Return the [x, y] coordinate for the center point of the cell that contains the specified text.  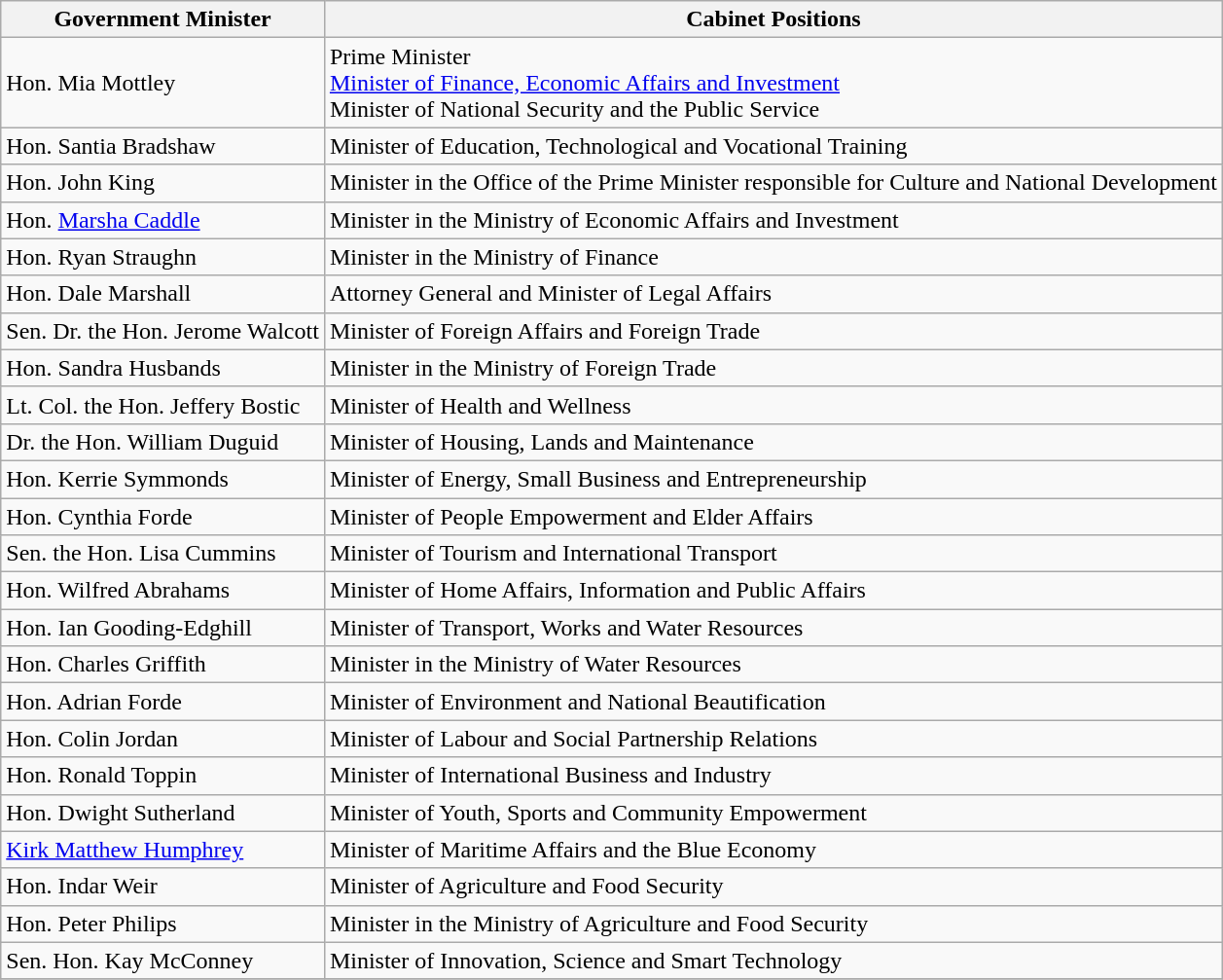
Hon. Colin Jordan [163, 739]
Hon. Peter Philips [163, 924]
Minister in the Office of the Prime Minister responsible for Culture and National Development [773, 183]
Hon. Mia Mottley [163, 83]
Hon. Adrian Forde [163, 702]
Minister of Health and Wellness [773, 405]
Minister of Labour and Social Partnership Relations [773, 739]
Minister of Housing, Lands and Maintenance [773, 442]
Minister of Innovation, Science and Smart Technology [773, 961]
Minister of Environment and National Beautification [773, 702]
Minister of International Business and Industry [773, 776]
Minister in the Ministry of Agriculture and Food Security [773, 924]
Hon. Marsha Caddle [163, 220]
Minister of Energy, Small Business and Entrepreneurship [773, 479]
Hon. Dwight Sutherland [163, 813]
Hon. Dale Marshall [163, 294]
Minister of Tourism and International Transport [773, 554]
Minister of Transport, Works and Water Resources [773, 628]
Cabinet Positions [773, 19]
Hon. Ryan Straughn [163, 257]
Hon. Ian Gooding-Edghill [163, 628]
Hon. Kerrie Symmonds [163, 479]
Sen. the Hon. Lisa Cummins [163, 554]
Hon. Wilfred Abrahams [163, 591]
Minister of Education, Technological and Vocational Training [773, 146]
Minister of Maritime Affairs and the Blue Economy [773, 850]
Minister in the Ministry of Finance [773, 257]
Hon. Ronald Toppin [163, 776]
Lt. Col. the Hon. Jeffery Bostic [163, 405]
Minister in the Ministry of Economic Affairs and Investment [773, 220]
Hon. Cynthia Forde [163, 517]
Sen. Dr. the Hon. Jerome Walcott [163, 331]
Hon. Santia Bradshaw [163, 146]
Minister of People Empowerment and Elder Affairs [773, 517]
Minister of Youth, Sports and Community Empowerment [773, 813]
Sen. Hon. Kay McConney [163, 961]
Dr. the Hon. William Duguid [163, 442]
Hon. John King [163, 183]
Prime MinisterMinister of Finance, Economic Affairs and InvestmentMinister of National Security and the Public Service [773, 83]
Minister of Agriculture and Food Security [773, 887]
Attorney General and Minister of Legal Affairs [773, 294]
Minister in the Ministry of Water Resources [773, 665]
Hon. Charles Griffith [163, 665]
Kirk Matthew Humphrey [163, 850]
Minister of Foreign Affairs and Foreign Trade [773, 331]
Minister of Home Affairs, Information and Public Affairs [773, 591]
Hon. Indar Weir [163, 887]
Minister in the Ministry of Foreign Trade [773, 368]
Hon. Sandra Husbands [163, 368]
Government Minister [163, 19]
